Detect which cell encompasses the target text, then output its [X, Y] center coordinate. 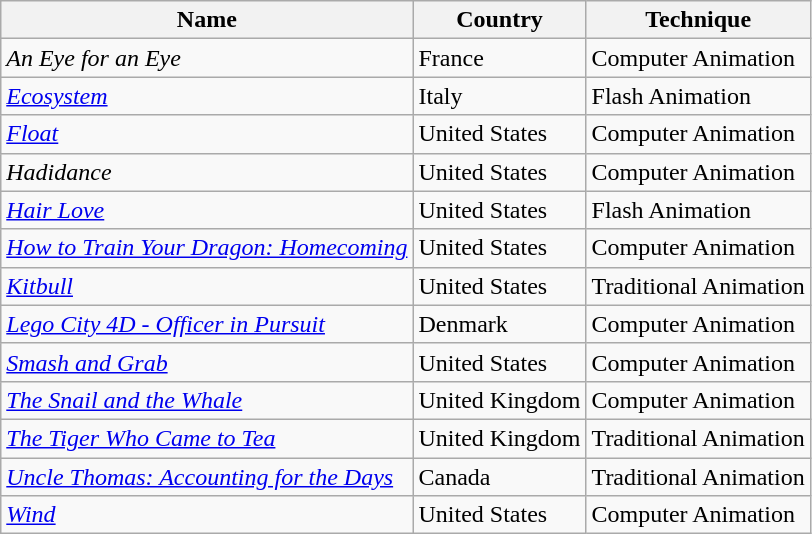
Smash and Grab [207, 362]
Hadidance [207, 172]
Name [207, 20]
Technique [698, 20]
Float [207, 134]
Hair Love [207, 210]
Denmark [500, 324]
Canada [500, 477]
An Eye for an Eye [207, 58]
The Tiger Who Came to Tea [207, 438]
Lego City 4D - Officer in Pursuit [207, 324]
Kitbull [207, 286]
France [500, 58]
Ecosystem [207, 96]
Country [500, 20]
Wind [207, 515]
How to Train Your Dragon: Homecoming [207, 248]
Uncle Thomas: Accounting for the Days [207, 477]
The Snail and the Whale [207, 400]
Italy [500, 96]
